Return the [x, y] coordinate for the center point of the cell that contains the specified text.  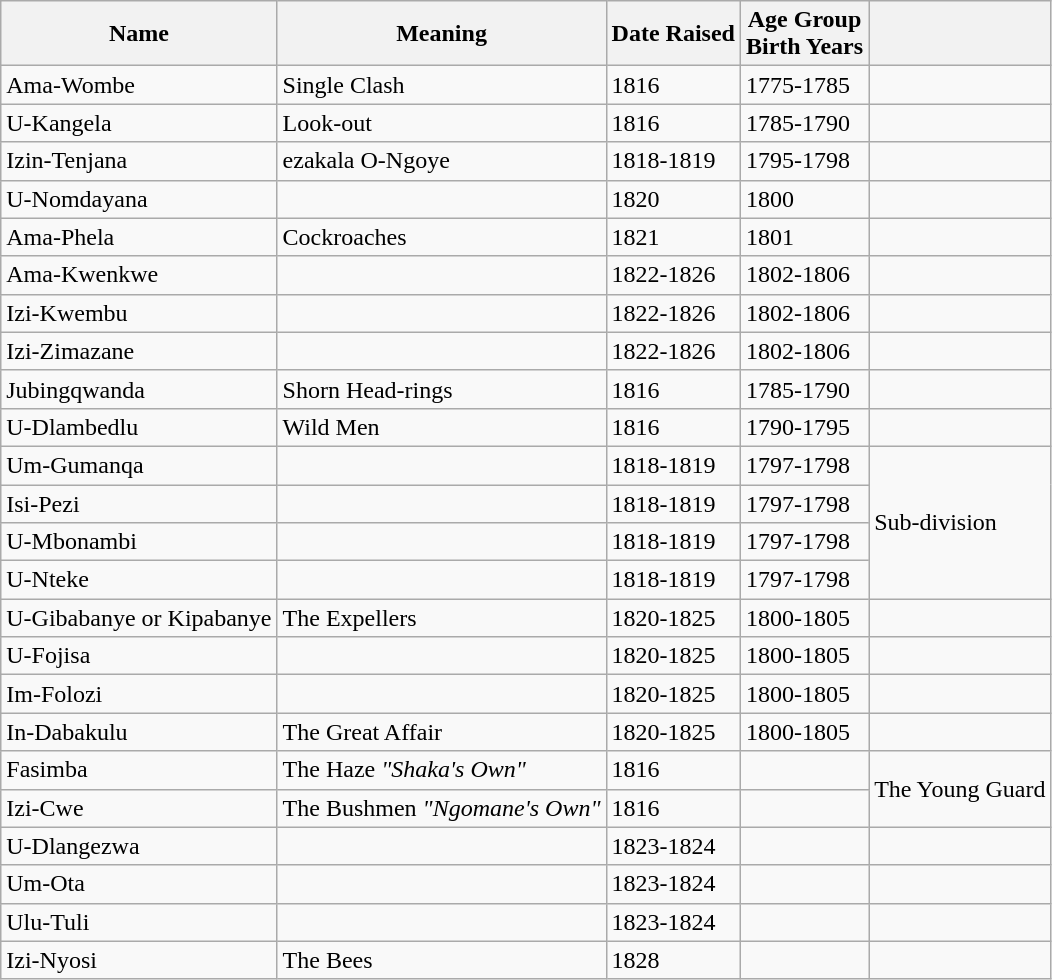
Izi-Zimazane [139, 351]
Single Clash [442, 85]
ezakala O-Ngoye [442, 161]
Ama-Phela [139, 237]
Um-Gumanqa [139, 465]
1790-1795 [804, 427]
Name [139, 34]
Ama-Kwenkwe [139, 275]
The Great Affair [442, 732]
1775-1785 [804, 85]
Ulu-Tuli [139, 922]
Im-Folozi [139, 694]
Um-Ota [139, 884]
Izi-Nyosi [139, 960]
U-Dlangezwa [139, 846]
Izi-Kwembu [139, 313]
Date Raised [673, 34]
Cockroaches [442, 237]
1828 [673, 960]
The Bees [442, 960]
Izi-Cwe [139, 808]
U-Nteke [139, 580]
U-Mbonambi [139, 542]
U-Gibabanye or Kipabanye [139, 618]
U-Kangela [139, 123]
U-Fojisa [139, 656]
Wild Men [442, 427]
Jubingqwanda [139, 389]
Look-out [442, 123]
The Expellers [442, 618]
1801 [804, 237]
1821 [673, 237]
Shorn Head-rings [442, 389]
Sub-division [960, 522]
Age GroupBirth Years [804, 34]
In-Dabakulu [139, 732]
The Haze "Shaka's Own" [442, 770]
The Young Guard [960, 789]
1800 [804, 199]
Meaning [442, 34]
Isi-Pezi [139, 503]
Izin-Tenjana [139, 161]
Ama-Wombe [139, 85]
1820 [673, 199]
Fasimba [139, 770]
U-Dlambedlu [139, 427]
1795-1798 [804, 161]
The Bushmen "Ngomane's Own" [442, 808]
U-Nomdayana [139, 199]
